Determine the [x, y] coordinate at the center of the cell enclosing the given text.  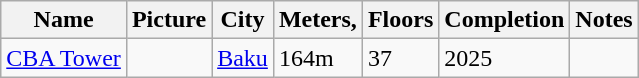
Baku [243, 58]
Floors [400, 20]
Completion [504, 20]
Meters, [318, 20]
Name [64, 20]
Picture [168, 20]
37 [400, 58]
2025 [504, 58]
CBA Tower [64, 58]
Notes [604, 20]
City [243, 20]
164m [318, 58]
